Identify which cell holds the provided text, then report its (x, y) central coordinate. 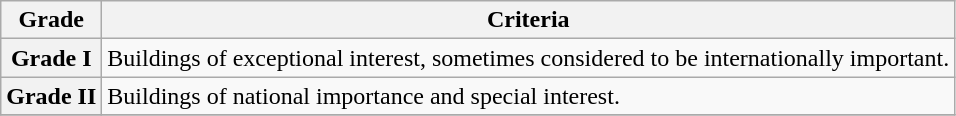
Grade II (52, 96)
Buildings of exceptional interest, sometimes considered to be internationally important. (528, 58)
Grade (52, 20)
Buildings of national importance and special interest. (528, 96)
Grade I (52, 58)
Criteria (528, 20)
